Return [x, y] of the center of cell containing provided text 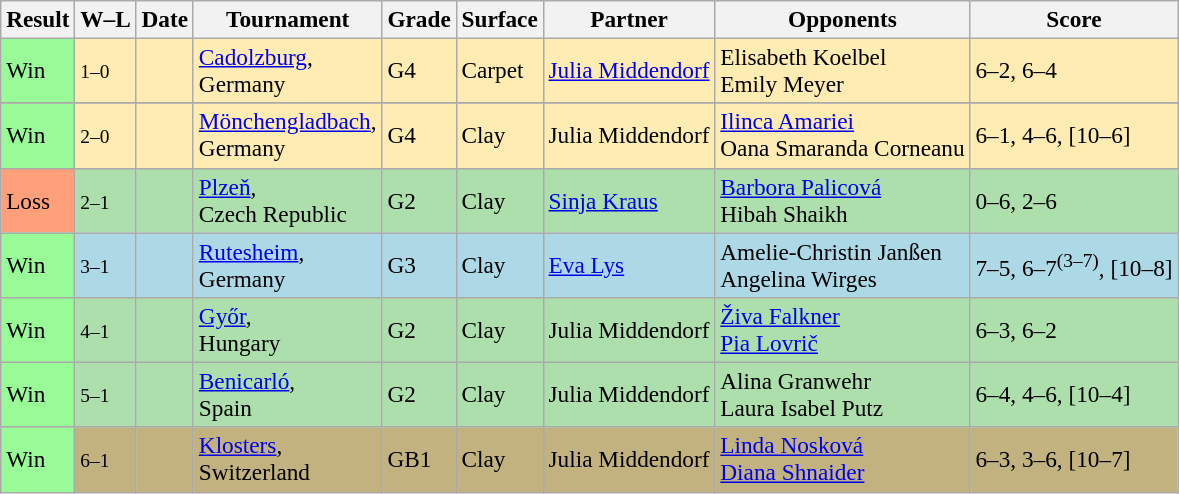
Eva Lys [629, 264]
Alina Granwehr Laura Isabel Putz [842, 394]
Rutesheim, Germany [288, 264]
0–6, 2–6 [1074, 200]
Cadolzburg, Germany [288, 70]
Tournament [288, 19]
Sinja Kraus [629, 200]
6–3, 6–2 [1074, 330]
3–1 [106, 264]
6–3, 3–6, [10–7] [1074, 460]
Klosters, Switzerland [288, 460]
Živa Falkner Pia Lovrič [842, 330]
Elisabeth Koelbel Emily Meyer [842, 70]
Surface [500, 19]
Date [164, 19]
2–0 [106, 136]
Mönchengladbach, Germany [288, 136]
Opponents [842, 19]
Győr, Hungary [288, 330]
Partner [629, 19]
6–2, 6–4 [1074, 70]
Barbora Palicová Hibah Shaikh [842, 200]
6–1 [106, 460]
Carpet [500, 70]
6–1, 4–6, [10–6] [1074, 136]
W–L [106, 19]
GB1 [419, 460]
Benicarló, Spain [288, 394]
2–1 [106, 200]
1–0 [106, 70]
G3 [419, 264]
5–1 [106, 394]
Amelie-Christin Janßen Angelina Wirges [842, 264]
Plzeň, Czech Republic [288, 200]
Grade [419, 19]
Linda Nosková Diana Shnaider [842, 460]
Result [38, 19]
7–5, 6–7(3–7), [10–8] [1074, 264]
6–4, 4–6, [10–4] [1074, 394]
Loss [38, 200]
4–1 [106, 330]
Ilinca Amariei Oana Smaranda Corneanu [842, 136]
Score [1074, 19]
